From the cell containing the given text, extract its center point as [X, Y] coordinate. 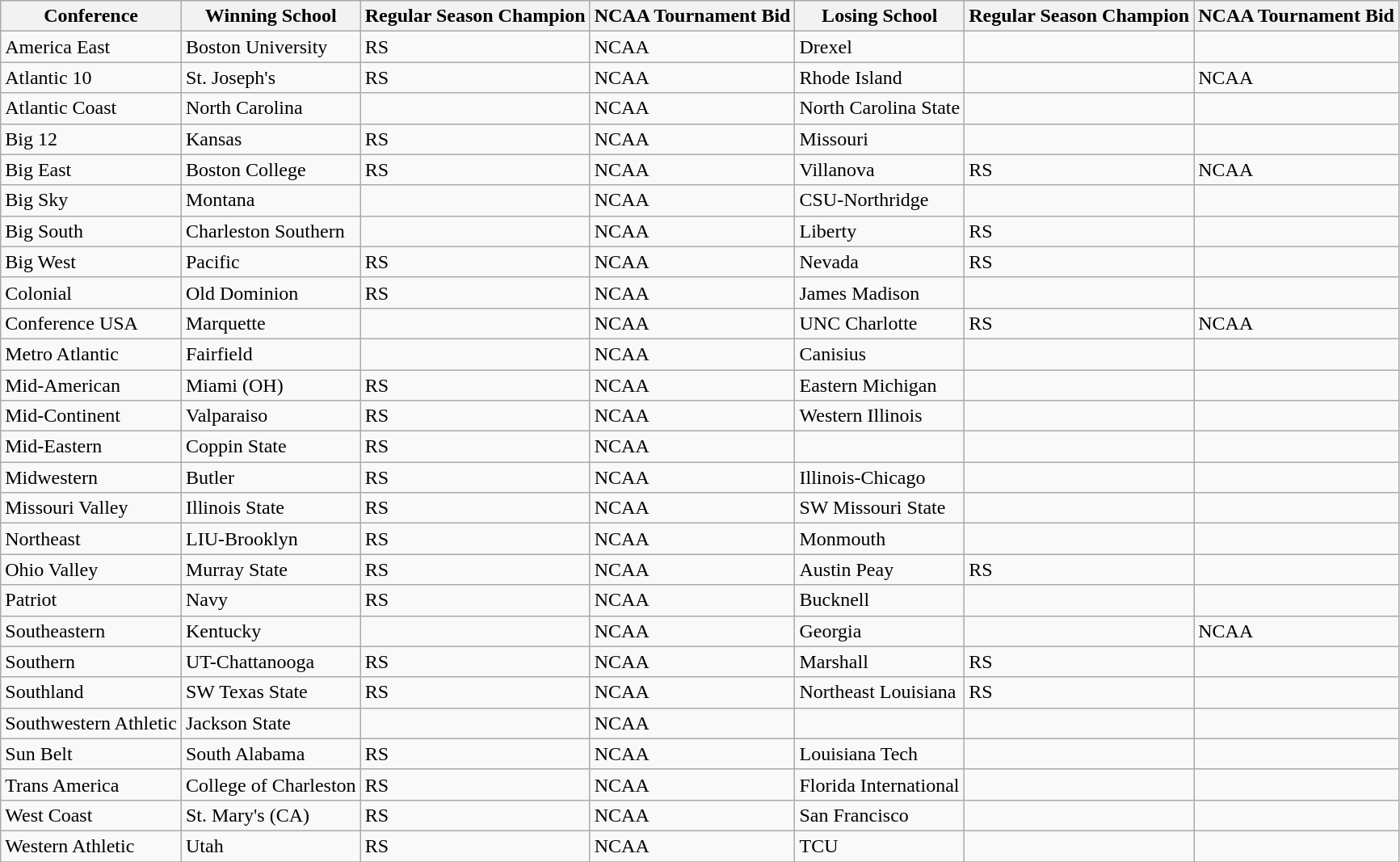
Southeastern [91, 631]
Old Dominion [271, 292]
Missouri Valley [91, 508]
CSU-Northridge [880, 200]
SW Texas State [271, 692]
Big South [91, 231]
Missouri [880, 139]
Mid-Eastern [91, 447]
Valparaiso [271, 416]
Georgia [880, 631]
Mid-Continent [91, 416]
Louisiana Tech [880, 754]
Montana [271, 200]
Villanova [880, 170]
Marshall [880, 662]
Miami (OH) [271, 385]
Illinois State [271, 508]
Drexel [880, 47]
America East [91, 47]
Pacific [271, 262]
LIU-Brooklyn [271, 539]
North Carolina State [880, 108]
Midwestern [91, 477]
Northeast [91, 539]
Jackson State [271, 723]
Kentucky [271, 631]
Navy [271, 600]
Eastern Michigan [880, 385]
Coppin State [271, 447]
Atlantic Coast [91, 108]
Boston University [271, 47]
Illinois-Chicago [880, 477]
Trans America [91, 784]
Florida International [880, 784]
UT-Chattanooga [271, 662]
Atlantic 10 [91, 78]
Big East [91, 170]
St. Mary's (CA) [271, 815]
Conference USA [91, 323]
Liberty [880, 231]
SW Missouri State [880, 508]
Nevada [880, 262]
Southland [91, 692]
Murray State [271, 570]
Southern [91, 662]
Big West [91, 262]
North Carolina [271, 108]
TCU [880, 846]
West Coast [91, 815]
Big Sky [91, 200]
Utah [271, 846]
Ohio Valley [91, 570]
Southwestern Athletic [91, 723]
Winning School [271, 16]
Boston College [271, 170]
James Madison [880, 292]
Fairfield [271, 354]
Charleston Southern [271, 231]
College of Charleston [271, 784]
Kansas [271, 139]
San Francisco [880, 815]
Austin Peay [880, 570]
Metro Atlantic [91, 354]
UNC Charlotte [880, 323]
Patriot [91, 600]
Western Athletic [91, 846]
South Alabama [271, 754]
Conference [91, 16]
Canisius [880, 354]
St. Joseph's [271, 78]
Western Illinois [880, 416]
Rhode Island [880, 78]
Colonial [91, 292]
Monmouth [880, 539]
Mid-American [91, 385]
Sun Belt [91, 754]
Losing School [880, 16]
Bucknell [880, 600]
Big 12 [91, 139]
Northeast Louisiana [880, 692]
Butler [271, 477]
Marquette [271, 323]
